From the cell containing the given text, extract its center point as [x, y] coordinate. 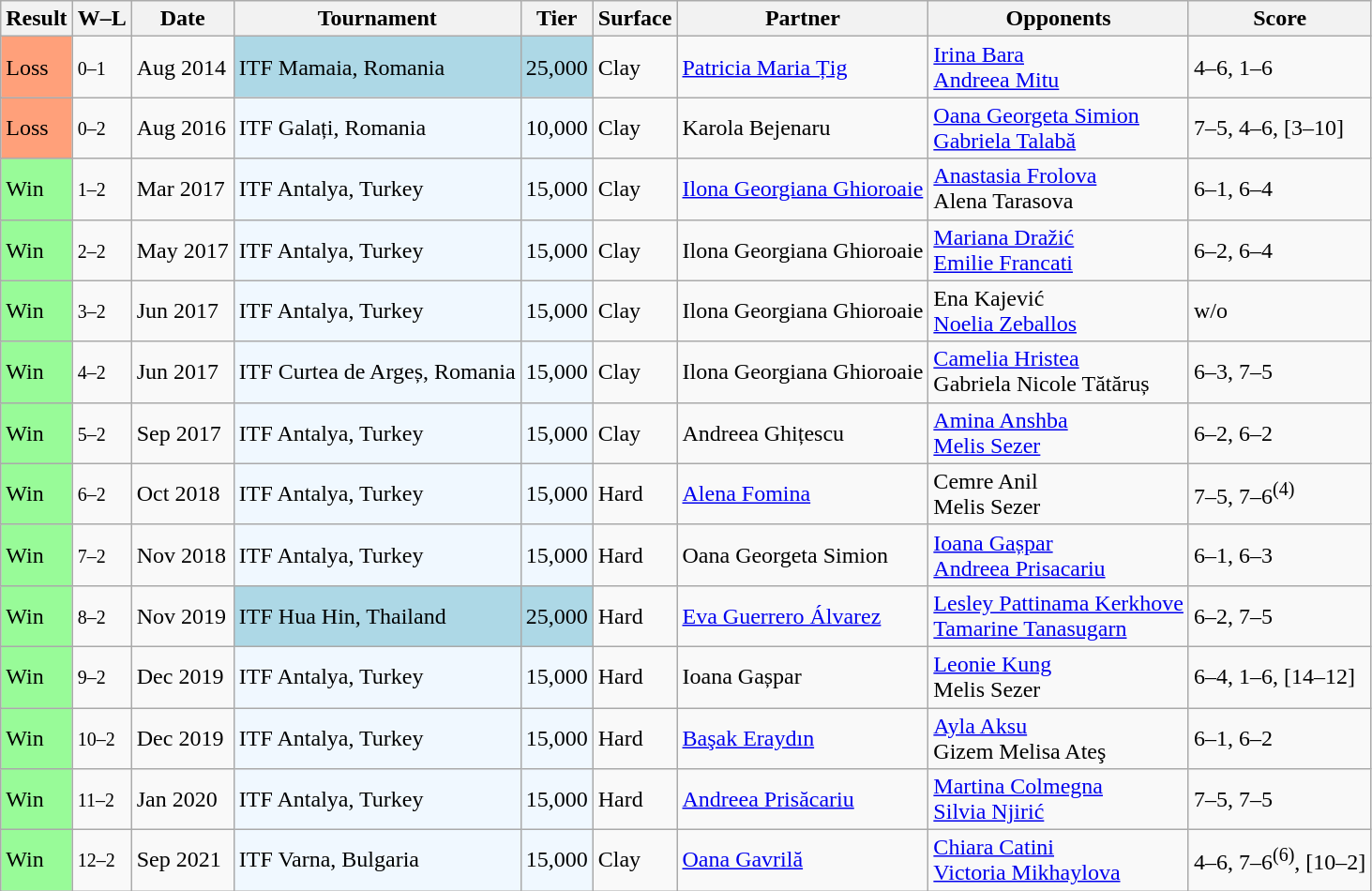
6–4, 1–6, [14–12] [1279, 677]
ITF Hua Hin, Thailand [377, 615]
Oana Gavrilă [803, 861]
Score [1279, 19]
Ena Kajević Noelia Zeballos [1059, 311]
6–1, 6–4 [1279, 189]
Aug 2016 [182, 128]
Ayla Aksu Gizem Melisa Ateş [1059, 737]
Karola Bejenaru [803, 128]
0–1 [101, 68]
Eva Guerrero Álvarez [803, 615]
Alena Fomina [803, 493]
Ioana Gașpar [803, 677]
ITF Mamaia, Romania [377, 68]
6–1, 6–3 [1279, 555]
Partner [803, 19]
7–2 [101, 555]
Oana Georgeta Simion Gabriela Talabă [1059, 128]
Sep 2021 [182, 861]
Amina Anshba Melis Sezer [1059, 433]
ITF Varna, Bulgaria [377, 861]
ITF Galați, Romania [377, 128]
6–3, 7–5 [1279, 371]
2–2 [101, 249]
w/o [1279, 311]
Patricia Maria Țig [803, 68]
Ioana Gașpar Andreea Prisacariu [1059, 555]
4–2 [101, 371]
10,000 [557, 128]
Aug 2014 [182, 68]
Result [37, 19]
W–L [101, 19]
Nov 2019 [182, 615]
Andreea Ghițescu [803, 433]
Nov 2018 [182, 555]
Martina Colmegna Silvia Njirić [1059, 799]
Irina Bara Andreea Mitu [1059, 68]
Cemre Anil Melis Sezer [1059, 493]
Oana Georgeta Simion [803, 555]
8–2 [101, 615]
11–2 [101, 799]
3–2 [101, 311]
Başak Eraydın [803, 737]
4–6, 1–6 [1279, 68]
May 2017 [182, 249]
Oct 2018 [182, 493]
0–2 [101, 128]
12–2 [101, 861]
Jan 2020 [182, 799]
6–2, 7–5 [1279, 615]
7–5, 4–6, [3–10] [1279, 128]
Mariana Dražić Emilie Francati [1059, 249]
Mar 2017 [182, 189]
ITF Curtea de Argeș, Romania [377, 371]
6–2, 6–4 [1279, 249]
7–5, 7–6(4) [1279, 493]
4–6, 7–6(6), [10–2] [1279, 861]
Chiara Catini Victoria Mikhaylova [1059, 861]
10–2 [101, 737]
1–2 [101, 189]
Surface [635, 19]
Date [182, 19]
Andreea Prisăcariu [803, 799]
Camelia Hristea Gabriela Nicole Tătăruș [1059, 371]
6–1, 6–2 [1279, 737]
6–2, 6–2 [1279, 433]
Lesley Pattinama Kerkhove Tamarine Tanasugarn [1059, 615]
Tier [557, 19]
9–2 [101, 677]
7–5, 7–5 [1279, 799]
Sep 2017 [182, 433]
6–2 [101, 493]
Opponents [1059, 19]
Leonie Kung Melis Sezer [1059, 677]
5–2 [101, 433]
Tournament [377, 19]
Anastasia Frolova Alena Tarasova [1059, 189]
